From the cell containing the given text, extract its center point as [X, Y] coordinate. 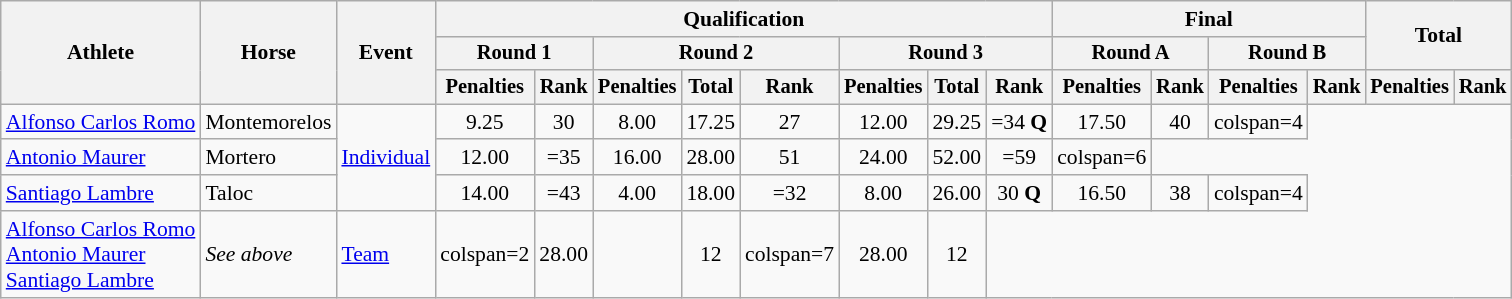
Round 3 [946, 54]
14.00 [484, 193]
40 [1180, 122]
Team [386, 254]
27 [790, 122]
16.50 [1102, 193]
=43 [564, 193]
Alfonso Carlos Romo [101, 122]
Round 1 [514, 54]
Montemorelos [268, 122]
Mortero [268, 158]
52.00 [956, 158]
Round 2 [716, 54]
=59 [1019, 158]
Antonio Maurer [101, 158]
Round A [1130, 54]
26.00 [956, 193]
Individual [386, 158]
Alfonso Carlos RomoAntonio MaurerSantiago Lambre [101, 254]
30 [564, 122]
4.00 [637, 193]
Qualification [744, 19]
Round B [1288, 54]
24.00 [883, 158]
colspan=2 [484, 254]
51 [790, 158]
colspan=6 [1102, 158]
Final [1208, 19]
18.00 [710, 193]
16.00 [637, 158]
30 Q [1019, 193]
17.25 [710, 122]
Santiago Lambre [101, 193]
Athlete [101, 52]
See above [268, 254]
=34 Q [1019, 122]
Taloc [268, 193]
38 [1180, 193]
colspan=7 [790, 254]
29.25 [956, 122]
=32 [790, 193]
9.25 [484, 122]
Event [386, 52]
17.50 [1102, 122]
=35 [564, 158]
Horse [268, 52]
